Locate the cell with the specified text and output its (x, y) center coordinate. 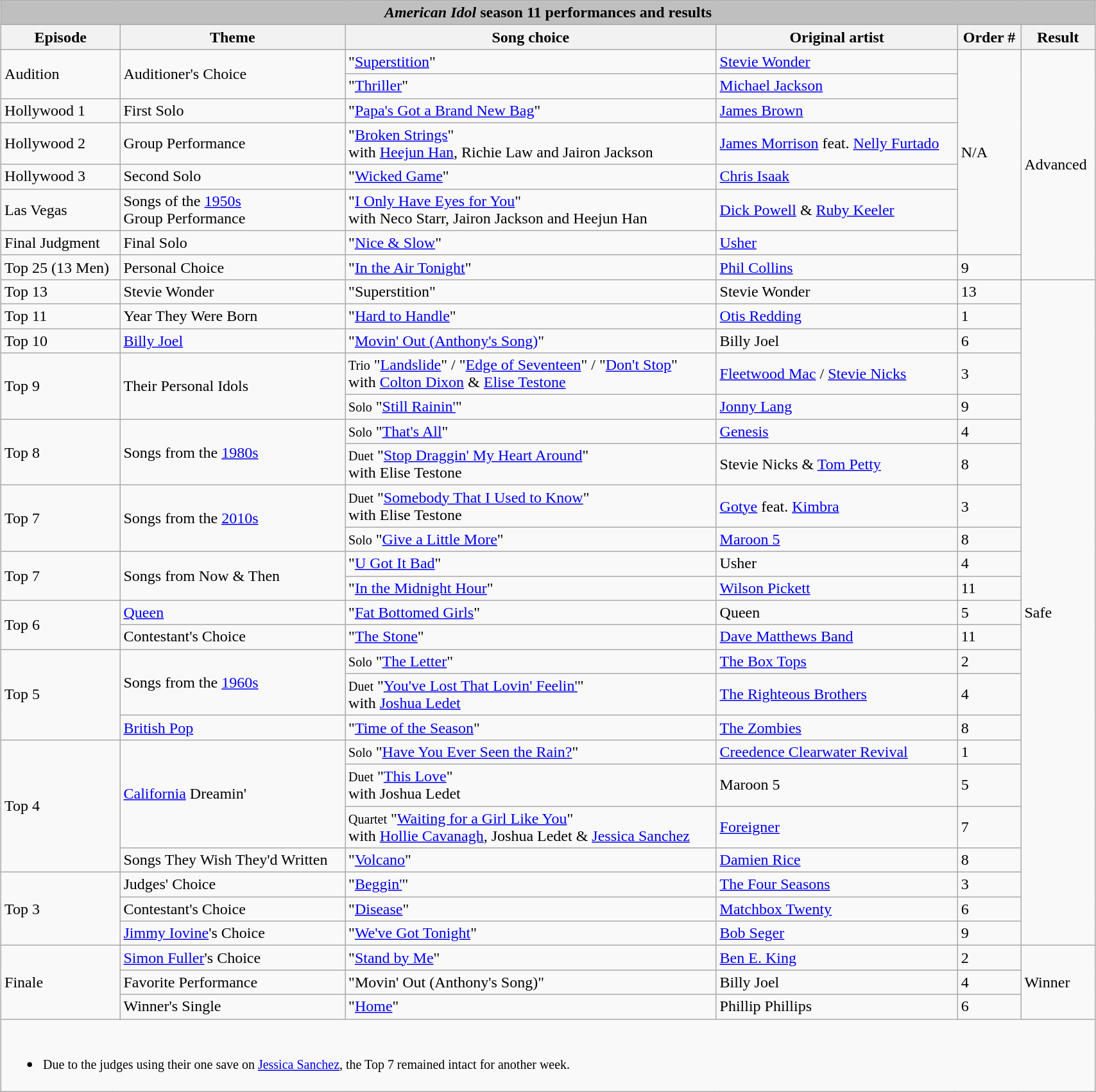
Auditioner's Choice (232, 74)
British Pop (232, 727)
Solo "Have You Ever Seen the Rain?" (531, 752)
Theme (232, 37)
Hollywood 3 (60, 177)
Quartet "Waiting for a Girl Like You"with Hollie Cavanagh, Joshua Ledet & Jessica Sanchez (531, 827)
Bob Seger (837, 933)
The Box Tops (837, 661)
Trio "Landslide" / "Edge of Seventeen" / "Don't Stop" with Colton Dixon & Elise Testone (531, 374)
Songs from the 1980s (232, 452)
Jimmy Iovine's Choice (232, 933)
Top 8 (60, 452)
Solo "That's All" (531, 431)
Otis Redding (837, 316)
First Solo (232, 110)
Top 25 (13 Men) (60, 267)
Judges' Choice (232, 885)
Songs from Now & Then (232, 576)
Genesis (837, 431)
Songs of the 1950s Group Performance (232, 209)
Result (1058, 37)
Matchbox Twenty (837, 909)
Second Solo (232, 177)
Winner's Single (232, 1007)
Solo "The Letter" (531, 661)
Due to the judges using their one save on Jessica Sanchez, the Top 7 remained intact for another week. (548, 1055)
Simon Fuller's Choice (232, 958)
The Zombies (837, 727)
Las Vegas (60, 209)
N/A (989, 152)
"Volcano" (531, 860)
Phillip Phillips (837, 1007)
Top 11 (60, 316)
Duet "This Love"with Joshua Ledet (531, 784)
"In the Air Tonight" (531, 267)
"The Stone" (531, 637)
Top 3 (60, 909)
Gotye feat. Kimbra (837, 506)
"Stand by Me" (531, 958)
Order # (989, 37)
Hollywood 1 (60, 110)
Their Personal Idols (232, 386)
Final Solo (232, 243)
Group Performance (232, 144)
American Idol season 11 performances and results (548, 13)
Hollywood 2 (60, 144)
Songs They Wish They'd Written (232, 860)
Solo "Give a Little More" (531, 539)
Favorite Performance (232, 982)
Jonny Lang (837, 407)
Top 4 (60, 806)
"We've Got Tonight" (531, 933)
Personal Choice (232, 267)
Fleetwood Mac / Stevie Nicks (837, 374)
Phil Collins (837, 267)
Michael Jackson (837, 86)
Duet "Stop Draggin' My Heart Around"with Elise Testone (531, 465)
"Broken Strings" with Heejun Han, Richie Law and Jairon Jackson (531, 144)
"In the Midnight Hour" (531, 588)
Duet "Somebody That I Used to Know"with Elise Testone (531, 506)
Songs from the 1960s (232, 682)
Song choice (531, 37)
California Dreamin' (232, 793)
Foreigner (837, 827)
Finale (60, 982)
James Morrison feat. Nelly Furtado (837, 144)
Creedence Clearwater Revival (837, 752)
"Disease" (531, 909)
Top 5 (60, 695)
Dick Powell & Ruby Keeler (837, 209)
Safe (1058, 612)
Top 9 (60, 386)
James Brown (837, 110)
"Nice & Slow" (531, 243)
"Home" (531, 1007)
The Four Seasons (837, 885)
"Wicked Game" (531, 177)
Winner (1058, 982)
7 (989, 827)
Original artist (837, 37)
Chris Isaak (837, 177)
Advanced (1058, 164)
13 (989, 291)
"Papa's Got a Brand New Bag" (531, 110)
The Righteous Brothers (837, 695)
"Hard to Handle" (531, 316)
Top 10 (60, 341)
Audition (60, 74)
"Thriller" (531, 86)
Solo "Still Rainin'" (531, 407)
Top 6 (60, 625)
Final Judgment (60, 243)
Year They Were Born (232, 316)
Dave Matthews Band (837, 637)
Top 13 (60, 291)
Duet "You've Lost That Lovin' Feelin'"with Joshua Ledet (531, 695)
Episode (60, 37)
Songs from the 2010s (232, 519)
Damien Rice (837, 860)
"Fat Bottomed Girls" (531, 612)
Wilson Pickett (837, 588)
"I Only Have Eyes for You"with Neco Starr, Jairon Jackson and Heejun Han (531, 209)
"Beggin'" (531, 885)
Ben E. King (837, 958)
"Time of the Season" (531, 727)
Stevie Nicks & Tom Petty (837, 465)
"U Got It Bad" (531, 564)
